Output the [x, y] coordinate of the center of the cell containing the given text.  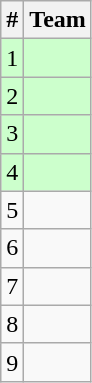
5 [12, 210]
3 [12, 134]
1 [12, 58]
Team [58, 20]
7 [12, 286]
4 [12, 172]
9 [12, 362]
2 [12, 96]
# [12, 20]
6 [12, 248]
8 [12, 324]
